Find where the given text appears and provide that cell's center as (x, y) coordinate. 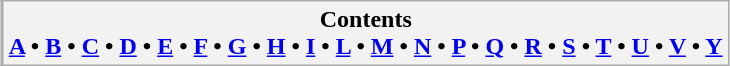
ContentsA • B • C • D • E • F • G • H • I • L • M • N • P • Q • R • S • T • U • V • Y (366, 34)
